Determine the (X, Y) coordinate at the center of the cell enclosing the given text.  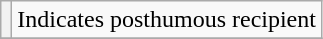
Indicates posthumous recipient (167, 20)
